Find where the given text appears and provide that cell's center as [x, y] coordinate. 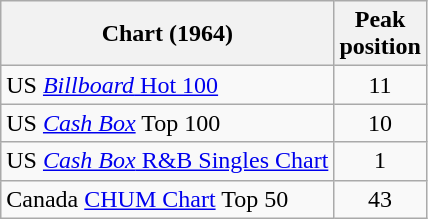
43 [380, 199]
1 [380, 161]
US Billboard Hot 100 [168, 85]
Canada CHUM Chart Top 50 [168, 199]
US Cash Box R&B Singles Chart [168, 161]
Chart (1964) [168, 34]
11 [380, 85]
US Cash Box Top 100 [168, 123]
Peakposition [380, 34]
10 [380, 123]
